Pinpoint the cell where the given text exists, returning its (x, y) midpoint coordinate. 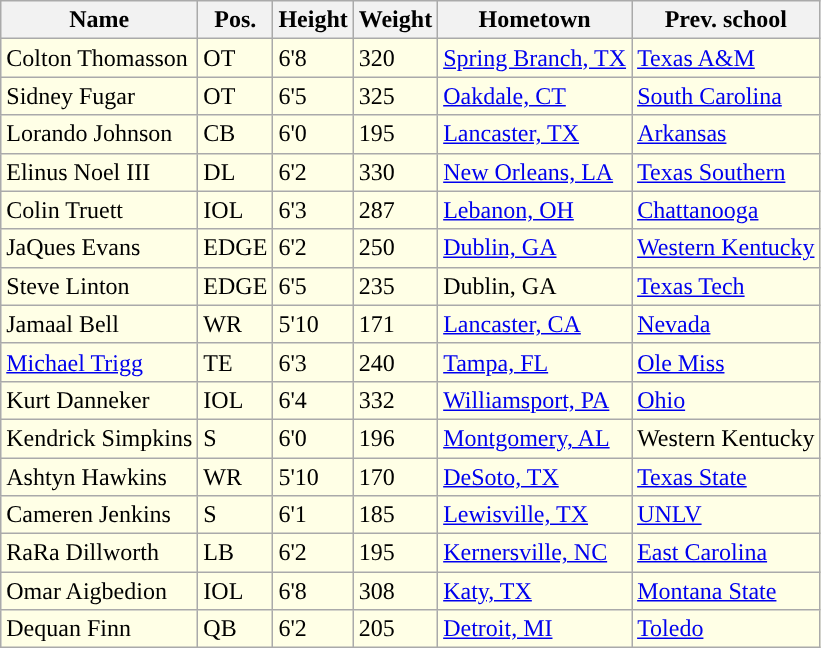
205 (395, 629)
240 (395, 362)
CB (236, 134)
Toledo (726, 629)
Nevada (726, 324)
330 (395, 172)
Kernersville, NC (535, 553)
Pos. (236, 20)
Texas A&M (726, 58)
Prev. school (726, 20)
TE (236, 362)
6'1 (313, 515)
Omar Aigbedion (100, 591)
QB (236, 629)
Texas State (726, 477)
Dequan Finn (100, 629)
185 (395, 515)
Montana State (726, 591)
Colton Thomasson (100, 58)
196 (395, 438)
Ashtyn Hawkins (100, 477)
Cameren Jenkins (100, 515)
Chattanooga (726, 210)
Katy, TX (535, 591)
Height (313, 20)
Williamsport, PA (535, 400)
Montgomery, AL (535, 438)
Steve Linton (100, 286)
Michael Trigg (100, 362)
6'4 (313, 400)
Elinus Noel III (100, 172)
320 (395, 58)
Name (100, 20)
325 (395, 96)
Sidney Fugar (100, 96)
250 (395, 248)
Lancaster, TX (535, 134)
Jamaal Bell (100, 324)
Lorando Johnson (100, 134)
332 (395, 400)
Weight (395, 20)
Colin Truett (100, 210)
South Carolina (726, 96)
East Carolina (726, 553)
Ohio (726, 400)
235 (395, 286)
Hometown (535, 20)
170 (395, 477)
Lancaster, CA (535, 324)
Ole Miss (726, 362)
RaRa Dillworth (100, 553)
UNLV (726, 515)
Lewisville, TX (535, 515)
Tampa, FL (535, 362)
Oakdale, CT (535, 96)
Arkansas (726, 134)
287 (395, 210)
JaQues Evans (100, 248)
Kendrick Simpkins (100, 438)
171 (395, 324)
Texas Southern (726, 172)
Spring Branch, TX (535, 58)
LB (236, 553)
DeSoto, TX (535, 477)
Detroit, MI (535, 629)
Kurt Danneker (100, 400)
Texas Tech (726, 286)
DL (236, 172)
308 (395, 591)
Lebanon, OH (535, 210)
New Orleans, LA (535, 172)
